Locate the cell with the specified text and output its [X, Y] center coordinate. 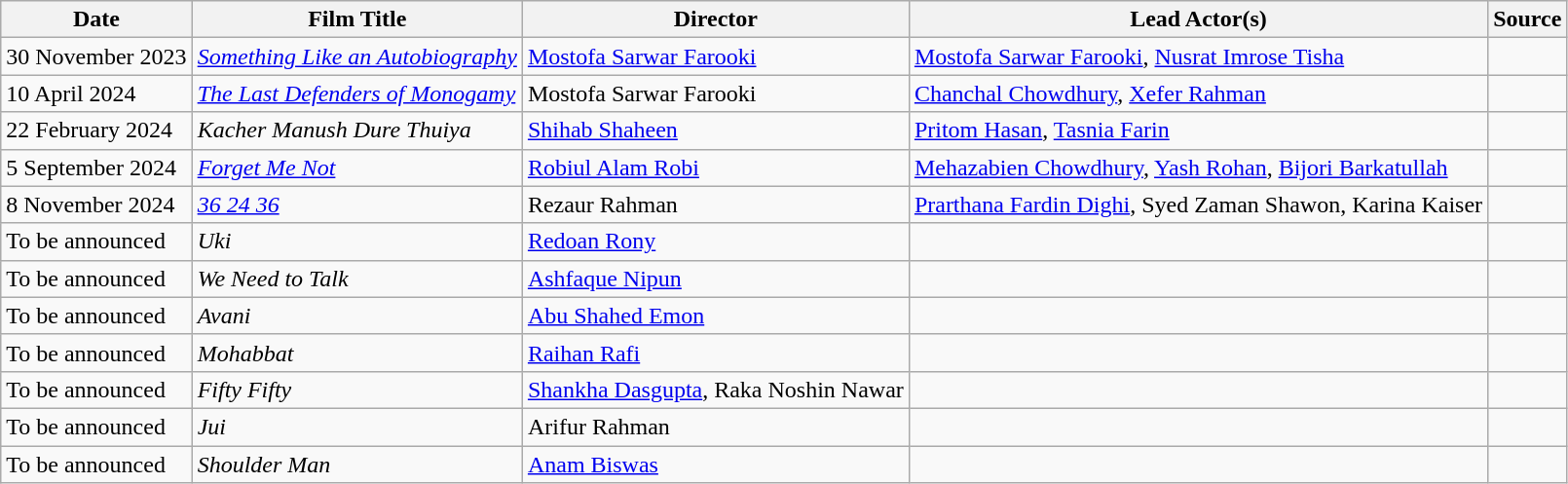
Chanchal Chowdhury, Xefer Rahman [1198, 93]
Jui [356, 427]
Something Like an Autobiography [356, 56]
Director [715, 19]
Redoan Rony [715, 242]
Uki [356, 242]
Rezaur Rahman [715, 205]
Shihab Shaheen [715, 130]
Ashfaque Nipun [715, 279]
10 April 2024 [96, 93]
Pritom Hasan, Tasnia Farin [1198, 130]
Date [96, 19]
8 November 2024 [96, 205]
Shoulder Man [356, 465]
36 24 36 [356, 205]
Arifur Rahman [715, 427]
Raihan Rafi [715, 353]
The Last Defenders of Monogamy [356, 93]
Mohabbat [356, 353]
22 February 2024 [96, 130]
Lead Actor(s) [1198, 19]
We Need to Talk [356, 279]
Mehazabien Chowdhury, Yash Rohan, Bijori Barkatullah [1198, 168]
Avani [356, 316]
Shankha Dasgupta, Raka Noshin Nawar [715, 390]
Source [1527, 19]
Film Title [356, 19]
Mostofa Sarwar Farooki, Nusrat Imrose Tisha [1198, 56]
Robiul Alam Robi [715, 168]
Kacher Manush Dure Thuiya [356, 130]
Abu Shahed Emon [715, 316]
30 November 2023 [96, 56]
Anam Biswas [715, 465]
Prarthana Fardin Dighi, Syed Zaman Shawon, Karina Kaiser [1198, 205]
Forget Me Not [356, 168]
5 September 2024 [96, 168]
Fifty Fifty [356, 390]
